For the text-containing cell, return its midpoint in (X, Y) coordinate format. 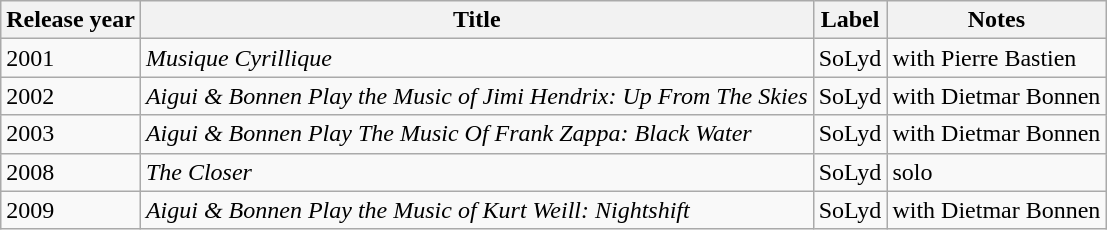
2008 (71, 172)
2009 (71, 210)
Title (476, 20)
Label (850, 20)
with Pierre Bastien (996, 58)
Aigui & Bonnen Play The Music Of Frank Zappa: Black Water (476, 134)
Aigui & Bonnen Play the Music of Kurt Weill: Nightshift (476, 210)
Release year (71, 20)
Musique Cyrillique (476, 58)
2003 (71, 134)
Aigui & Bonnen Play the Music of Jimi Hendrix: Up From The Skies (476, 96)
Notes (996, 20)
2002 (71, 96)
solo (996, 172)
The Closer (476, 172)
2001 (71, 58)
